Return (x, y) of the center of cell containing provided text 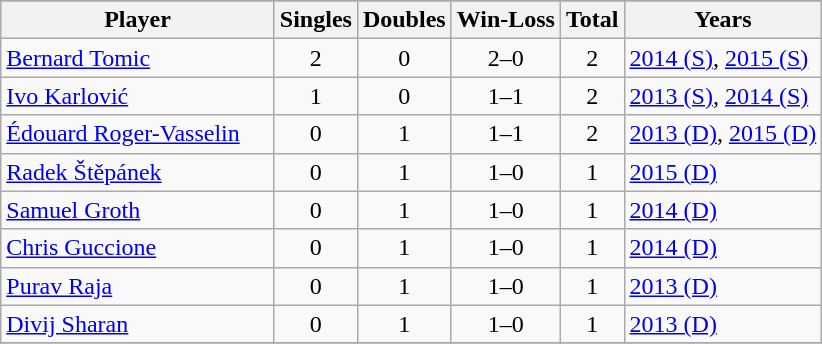
2013 (D), 2015 (D) (723, 134)
Chris Guccione (138, 248)
2014 (S), 2015 (S) (723, 58)
Win-Loss (506, 20)
Édouard Roger-Vasselin (138, 134)
Singles (316, 20)
Bernard Tomic (138, 58)
Ivo Karlović (138, 96)
Divij Sharan (138, 324)
2–0 (506, 58)
2015 (D) (723, 172)
Purav Raja (138, 286)
Years (723, 20)
Doubles (404, 20)
2013 (S), 2014 (S) (723, 96)
Total (592, 20)
Radek Štěpánek (138, 172)
Samuel Groth (138, 210)
Player (138, 20)
